For the text-containing cell, return its midpoint in [X, Y] coordinate format. 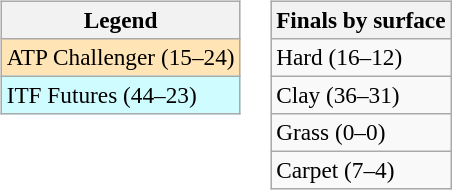
Carpet (7–4) [361, 171]
ATP Challenger (15–24) [120, 57]
Grass (0–0) [361, 133]
ITF Futures (44–23) [120, 95]
Finals by surface [361, 20]
Hard (16–12) [361, 57]
Legend [120, 20]
Clay (36–31) [361, 95]
